Detect which cell encompasses the target text, then output its (x, y) center coordinate. 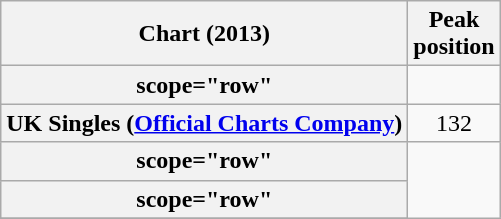
UK Singles (Official Charts Company) (204, 123)
Peakposition (454, 34)
Chart (2013) (204, 34)
132 (454, 123)
